Locate the cell with the specified text and output its (x, y) center coordinate. 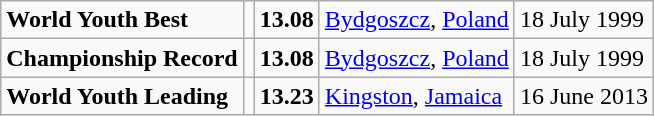
Championship Record (122, 58)
16 June 2013 (584, 96)
World Youth Leading (122, 96)
13.23 (286, 96)
Kingston, Jamaica (416, 96)
World Youth Best (122, 20)
